Pinpoint the cell where the given text exists, returning its [X, Y] midpoint coordinate. 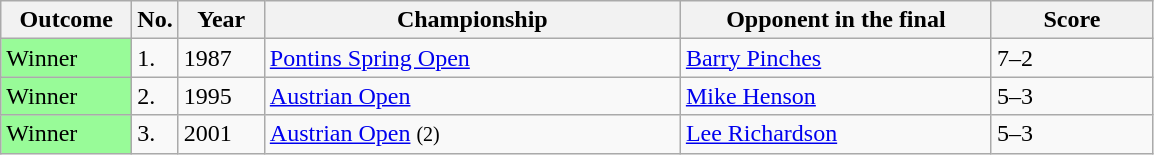
3. [155, 134]
Austrian Open (2) [472, 134]
Austrian Open [472, 96]
Pontins Spring Open [472, 58]
1987 [221, 58]
No. [155, 20]
2001 [221, 134]
Championship [472, 20]
Lee Richardson [836, 134]
1. [155, 58]
2. [155, 96]
Year [221, 20]
Outcome [66, 20]
Barry Pinches [836, 58]
Mike Henson [836, 96]
Opponent in the final [836, 20]
7–2 [1072, 58]
Score [1072, 20]
1995 [221, 96]
